Scan for the cell matching the given text and deliver its (X, Y) coordinate at center. 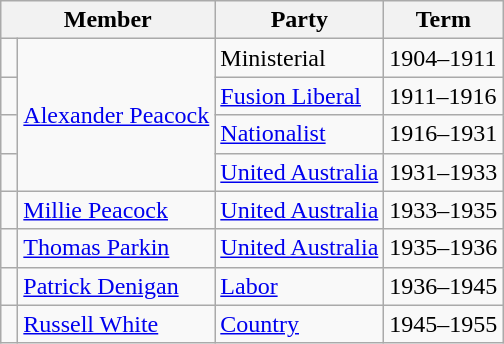
Russell White (116, 324)
Party (300, 20)
Alexander Peacock (116, 115)
1916–1931 (444, 134)
1936–1945 (444, 286)
1904–1911 (444, 58)
Patrick Denigan (116, 286)
1933–1935 (444, 210)
1945–1955 (444, 324)
Thomas Parkin (116, 248)
1911–1916 (444, 96)
Term (444, 20)
Member (108, 20)
Country (300, 324)
Ministerial (300, 58)
Nationalist (300, 134)
1935–1936 (444, 248)
Millie Peacock (116, 210)
Labor (300, 286)
1931–1933 (444, 172)
Fusion Liberal (300, 96)
